Pinpoint the cell where the given text exists, returning its (X, Y) midpoint coordinate. 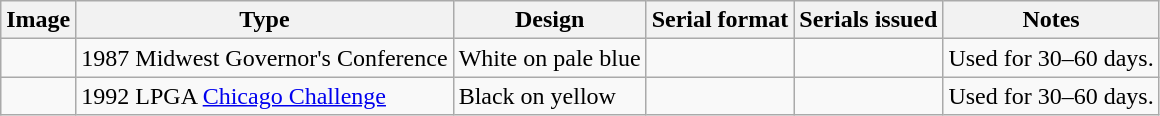
Type (264, 20)
Serial format (720, 20)
1987 Midwest Governor's Conference (264, 58)
Serials issued (868, 20)
White on pale blue (550, 58)
1992 LPGA Chicago Challenge (264, 96)
Black on yellow (550, 96)
Image (38, 20)
Notes (1051, 20)
Design (550, 20)
